Provide the [X, Y] coordinate of the cell's center where the given text is located.  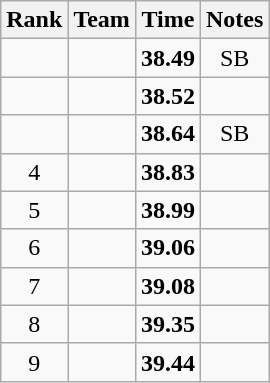
38.52 [168, 96]
8 [34, 324]
38.64 [168, 134]
38.99 [168, 210]
Time [168, 20]
Notes [234, 20]
5 [34, 210]
39.35 [168, 324]
39.44 [168, 362]
9 [34, 362]
38.49 [168, 58]
6 [34, 248]
39.08 [168, 286]
39.06 [168, 248]
7 [34, 286]
Team [102, 20]
38.83 [168, 172]
Rank [34, 20]
4 [34, 172]
